Provide the [X, Y] coordinate of the cell's center where the given text is located.  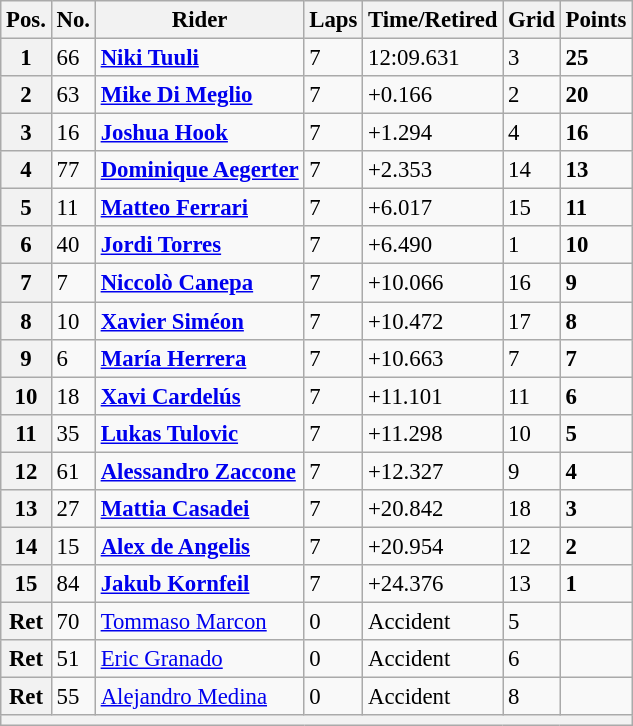
Time/Retired [433, 20]
+20.842 [433, 509]
Niki Tuuli [200, 58]
35 [73, 433]
+10.066 [433, 283]
Mattia Casadei [200, 509]
70 [73, 621]
20 [596, 95]
25 [596, 58]
Mike Di Meglio [200, 95]
51 [73, 659]
61 [73, 471]
Jordi Torres [200, 245]
Alessandro Zaccone [200, 471]
+10.663 [433, 358]
Joshua Hook [200, 133]
+6.017 [433, 208]
Alejandro Medina [200, 697]
Eric Granado [200, 659]
+24.376 [433, 584]
Points [596, 20]
63 [73, 95]
Lukas Tulovic [200, 433]
Grid [532, 20]
84 [73, 584]
María Herrera [200, 358]
No. [73, 20]
12:09.631 [433, 58]
+20.954 [433, 546]
55 [73, 697]
66 [73, 58]
Rider [200, 20]
Dominique Aegerter [200, 170]
Niccolò Canepa [200, 283]
40 [73, 245]
Xavier Siméon [200, 321]
Matteo Ferrari [200, 208]
Jakub Kornfeil [200, 584]
Xavi Cardelús [200, 396]
17 [532, 321]
Laps [334, 20]
+6.490 [433, 245]
27 [73, 509]
+11.101 [433, 396]
77 [73, 170]
Tommaso Marcon [200, 621]
+10.472 [433, 321]
+12.327 [433, 471]
+11.298 [433, 433]
+1.294 [433, 133]
Alex de Angelis [200, 546]
Pos. [26, 20]
+2.353 [433, 170]
+0.166 [433, 95]
